Find where the given text appears and provide that cell's center as [X, Y] coordinate. 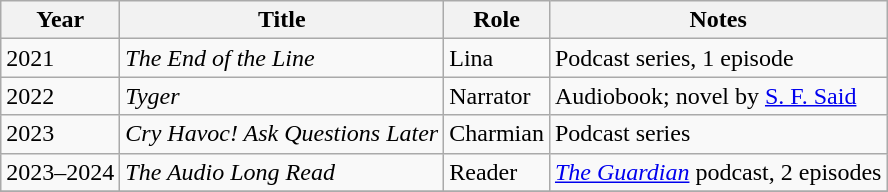
Reader [497, 172]
2023 [60, 134]
2021 [60, 58]
Tyger [282, 96]
The Audio Long Read [282, 172]
2022 [60, 96]
Cry Havoc! Ask Questions Later [282, 134]
The End of the Line [282, 58]
Podcast series [718, 134]
Audiobook; novel by S. F. Said [718, 96]
Charmian [497, 134]
Notes [718, 20]
Year [60, 20]
Lina [497, 58]
The Guardian podcast, 2 episodes [718, 172]
Narrator [497, 96]
Podcast series, 1 episode [718, 58]
2023–2024 [60, 172]
Role [497, 20]
Title [282, 20]
